Output the (x, y) coordinate of the center of the cell containing the given text.  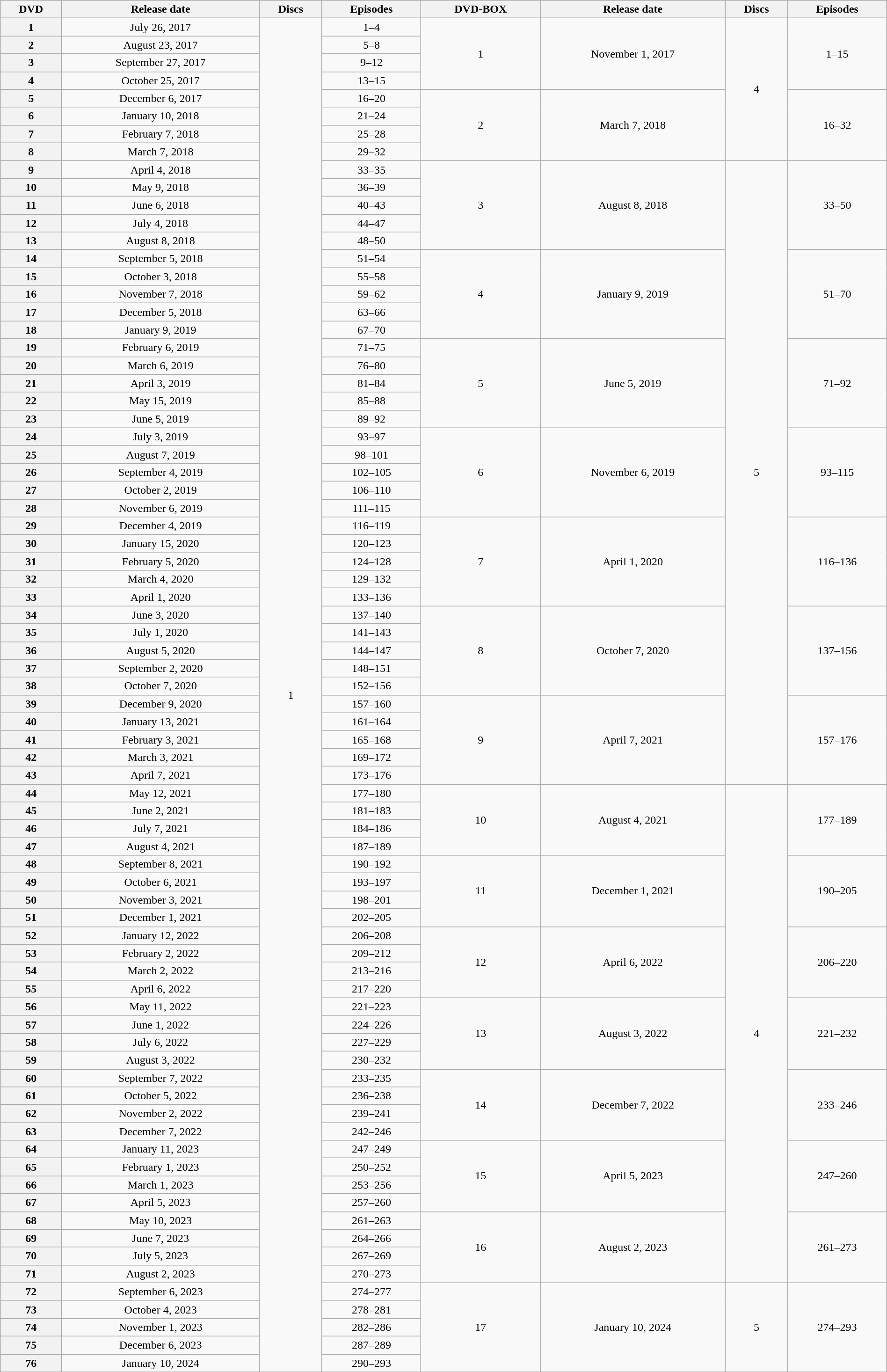
46 (31, 829)
217–220 (371, 989)
November 1, 2023 (161, 1327)
56 (31, 1007)
41 (31, 739)
161–164 (371, 722)
76 (31, 1363)
33–50 (837, 205)
270–273 (371, 1274)
June 3, 2020 (161, 615)
August 23, 2017 (161, 45)
39 (31, 704)
261–263 (371, 1220)
July 5, 2023 (161, 1256)
93–97 (371, 437)
68 (31, 1220)
January 12, 2022 (161, 935)
September 6, 2023 (161, 1292)
June 2, 2021 (161, 811)
51 (31, 918)
267–269 (371, 1256)
May 9, 2018 (161, 187)
47 (31, 847)
November 3, 2021 (161, 900)
July 3, 2019 (161, 437)
177–189 (837, 820)
173–176 (371, 775)
247–260 (837, 1176)
71 (31, 1274)
August 5, 2020 (161, 650)
May 15, 2019 (161, 401)
60 (31, 1078)
30 (31, 544)
37 (31, 668)
89–92 (371, 419)
120–123 (371, 544)
June 6, 2018 (161, 205)
December 5, 2018 (161, 312)
73 (31, 1309)
51–70 (837, 294)
169–172 (371, 757)
November 7, 2018 (161, 294)
53 (31, 953)
190–205 (837, 891)
32 (31, 579)
44 (31, 793)
250–252 (371, 1167)
36–39 (371, 187)
55–58 (371, 277)
71–92 (837, 383)
76–80 (371, 365)
206–208 (371, 935)
25 (31, 454)
31 (31, 562)
111–115 (371, 508)
57 (31, 1024)
55 (31, 989)
242–246 (371, 1131)
239–241 (371, 1114)
148–151 (371, 668)
206–220 (837, 962)
24 (31, 437)
23 (31, 419)
22 (31, 401)
June 7, 2023 (161, 1238)
35 (31, 633)
21 (31, 383)
48 (31, 864)
181–183 (371, 811)
October 4, 2023 (161, 1309)
198–201 (371, 900)
26 (31, 472)
16–20 (371, 98)
221–223 (371, 1007)
January 13, 2021 (161, 722)
190–192 (371, 864)
133–136 (371, 597)
28 (31, 508)
274–293 (837, 1327)
16–32 (837, 125)
261–273 (837, 1247)
66 (31, 1185)
September 7, 2022 (161, 1078)
February 3, 2021 (161, 739)
278–281 (371, 1309)
40–43 (371, 205)
59–62 (371, 294)
October 3, 2018 (161, 277)
224–226 (371, 1024)
48–50 (371, 241)
187–189 (371, 847)
236–238 (371, 1096)
June 1, 2022 (161, 1024)
29 (31, 526)
20 (31, 365)
72 (31, 1292)
April 4, 2018 (161, 169)
August 7, 2019 (161, 454)
January 10, 2018 (161, 116)
230–232 (371, 1060)
247–249 (371, 1149)
257–260 (371, 1203)
45 (31, 811)
March 1, 2023 (161, 1185)
106–110 (371, 490)
44–47 (371, 223)
33–35 (371, 169)
25–28 (371, 134)
63 (31, 1131)
116–119 (371, 526)
33 (31, 597)
98–101 (371, 454)
February 5, 2020 (161, 562)
63–66 (371, 312)
July 6, 2022 (161, 1042)
184–186 (371, 829)
13–15 (371, 80)
157–176 (837, 739)
52 (31, 935)
202–205 (371, 918)
81–84 (371, 383)
274–277 (371, 1292)
5–8 (371, 45)
February 7, 2018 (161, 134)
November 1, 2017 (633, 54)
71–75 (371, 348)
193–197 (371, 882)
40 (31, 722)
54 (31, 971)
February 2, 2022 (161, 953)
42 (31, 757)
137–156 (837, 650)
December 6, 2023 (161, 1345)
59 (31, 1060)
DVD-BOX (481, 9)
165–168 (371, 739)
February 6, 2019 (161, 348)
221–232 (837, 1033)
227–229 (371, 1042)
34 (31, 615)
19 (31, 348)
May 12, 2021 (161, 793)
157–160 (371, 704)
253–256 (371, 1185)
1–15 (837, 54)
137–140 (371, 615)
January 15, 2020 (161, 544)
282–286 (371, 1327)
85–88 (371, 401)
December 6, 2017 (161, 98)
October 2, 2019 (161, 490)
March 2, 2022 (161, 971)
October 6, 2021 (161, 882)
49 (31, 882)
February 1, 2023 (161, 1167)
December 4, 2019 (161, 526)
July 7, 2021 (161, 829)
38 (31, 686)
102–105 (371, 472)
18 (31, 330)
74 (31, 1327)
152–156 (371, 686)
DVD (31, 9)
March 3, 2021 (161, 757)
129–132 (371, 579)
September 5, 2018 (161, 259)
287–289 (371, 1345)
58 (31, 1042)
March 4, 2020 (161, 579)
October 5, 2022 (161, 1096)
May 11, 2022 (161, 1007)
July 26, 2017 (161, 27)
January 11, 2023 (161, 1149)
September 27, 2017 (161, 63)
264–266 (371, 1238)
65 (31, 1167)
September 4, 2019 (161, 472)
October 25, 2017 (161, 80)
64 (31, 1149)
May 10, 2023 (161, 1220)
27 (31, 490)
61 (31, 1096)
290–293 (371, 1363)
124–128 (371, 562)
September 8, 2021 (161, 864)
75 (31, 1345)
144–147 (371, 650)
69 (31, 1238)
67–70 (371, 330)
March 6, 2019 (161, 365)
116–136 (837, 562)
50 (31, 900)
36 (31, 650)
September 2, 2020 (161, 668)
9–12 (371, 63)
April 3, 2019 (161, 383)
93–115 (837, 472)
213–216 (371, 971)
21–24 (371, 116)
141–143 (371, 633)
July 4, 2018 (161, 223)
July 1, 2020 (161, 633)
233–246 (837, 1104)
233–235 (371, 1078)
43 (31, 775)
177–180 (371, 793)
70 (31, 1256)
1–4 (371, 27)
29–32 (371, 152)
209–212 (371, 953)
67 (31, 1203)
62 (31, 1114)
November 2, 2022 (161, 1114)
51–54 (371, 259)
December 9, 2020 (161, 704)
